Output the (x, y) coordinate of the center of the cell containing the given text.  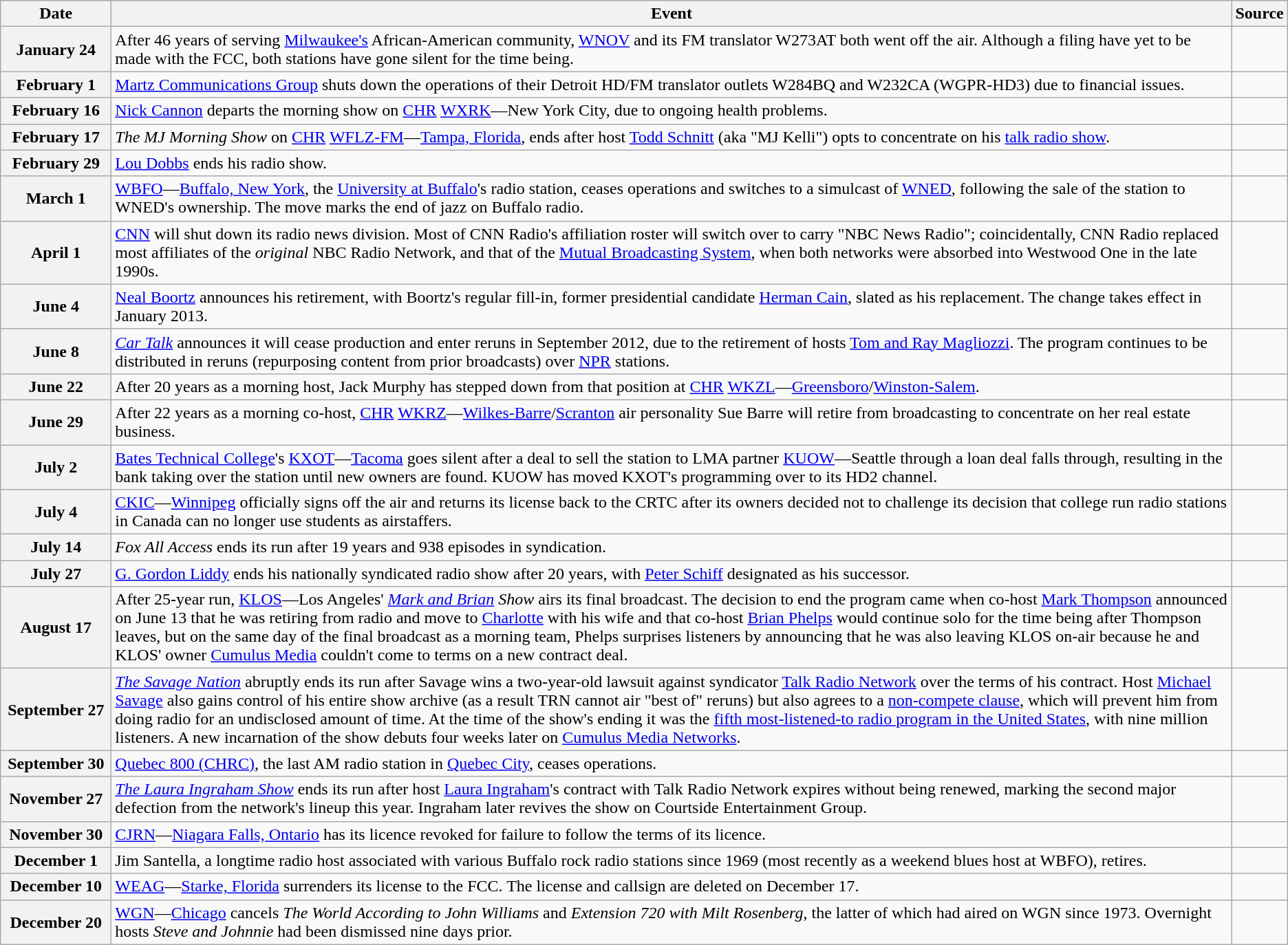
Source (1259, 14)
February 17 (56, 137)
December 10 (56, 887)
December 20 (56, 922)
April 1 (56, 252)
August 17 (56, 627)
Fox All Access ends its run after 19 years and 938 episodes in syndication. (672, 547)
September 27 (56, 710)
June 4 (56, 307)
July 4 (56, 512)
March 1 (56, 198)
CJRN—Niagara Falls, Ontario has its licence revoked for failure to follow the terms of its licence. (672, 834)
Martz Communications Group shuts down the operations of their Detroit HD/FM translator outlets W284BQ and W232CA (WGPR-HD3) due to financial issues. (672, 85)
WEAG—Starke, Florida surrenders its license to the FCC. The license and callsign are deleted on December 17. (672, 887)
July 27 (56, 574)
June 22 (56, 387)
Quebec 800 (CHRC), the last AM radio station in Quebec City, ceases operations. (672, 763)
July 14 (56, 547)
June 29 (56, 422)
Lou Dobbs ends his radio show. (672, 163)
November 27 (56, 799)
Event (672, 14)
Nick Cannon departs the morning show on CHR WXRK—New York City, due to ongoing health problems. (672, 111)
July 2 (56, 466)
February 29 (56, 163)
November 30 (56, 834)
February 1 (56, 85)
January 24 (56, 50)
June 8 (56, 351)
December 1 (56, 860)
February 16 (56, 111)
September 30 (56, 763)
G. Gordon Liddy ends his nationally syndicated radio show after 20 years, with Peter Schiff designated as his successor. (672, 574)
After 20 years as a morning host, Jack Murphy has stepped down from that position at CHR WKZL—Greensboro/Winston-Salem. (672, 387)
Date (56, 14)
The MJ Morning Show on CHR WFLZ-FM—Tampa, Florida, ends after host Todd Schnitt (aka "MJ Kelli") opts to concentrate on his talk radio show. (672, 137)
